Detect which cell encompasses the target text, then output its (X, Y) center coordinate. 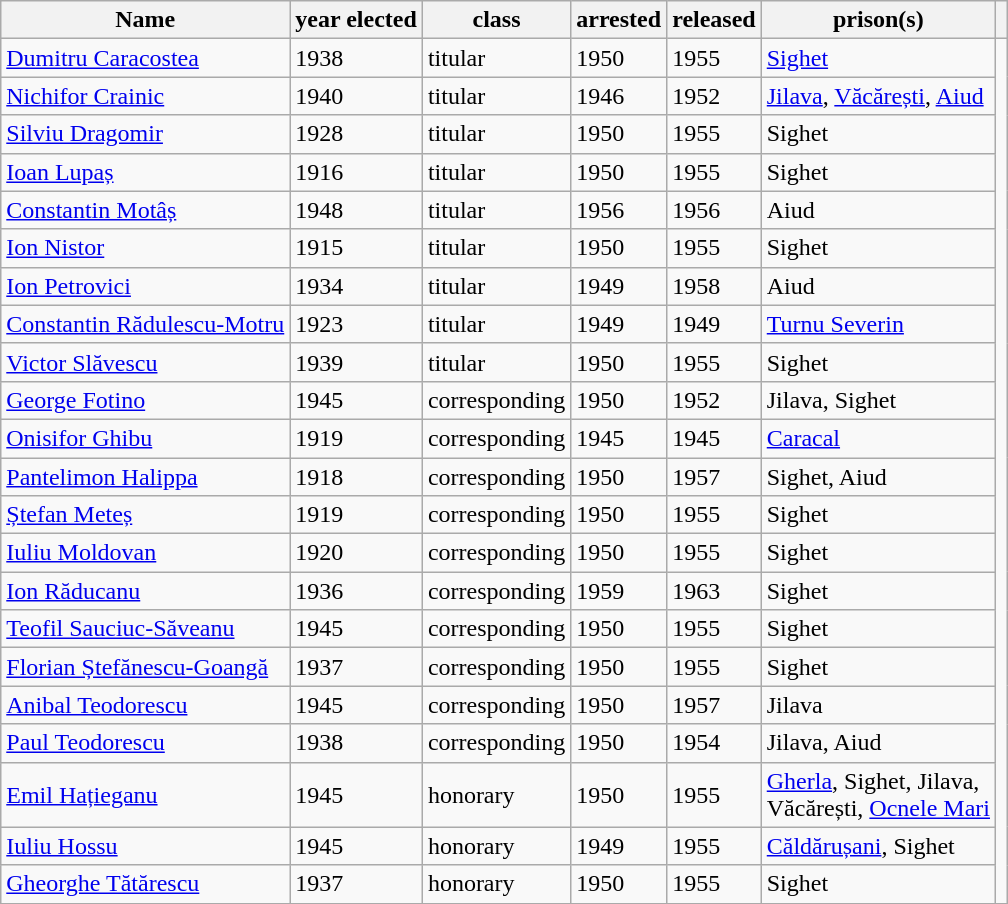
Dumitru Caracostea (146, 58)
Jilava, Văcărești, Aiud (878, 96)
Ion Petrovici (146, 286)
Teofil Sauciuc-Săveanu (146, 629)
Gherla, Sighet, Jilava,Văcărești, Ocnele Mari (878, 794)
Iuliu Moldovan (146, 553)
1959 (619, 591)
1940 (356, 96)
Iuliu Hossu (146, 846)
Turnu Severin (878, 324)
1936 (356, 591)
Victor Slăvescu (146, 362)
Name (146, 20)
Ion Nistor (146, 248)
Pantelimon Halippa (146, 477)
Ioan Lupaș (146, 172)
1923 (356, 324)
Jilava (878, 705)
Onisifor Ghibu (146, 438)
Ștefan Meteș (146, 515)
year elected (356, 20)
1934 (356, 286)
Caracal (878, 438)
released (714, 20)
Paul Teodorescu (146, 743)
Jilava, Aiud (878, 743)
Sighet, Aiud (878, 477)
Silviu Dragomir (146, 134)
1928 (356, 134)
Nichifor Crainic (146, 96)
Jilava, Sighet (878, 400)
Emil Hațieganu (146, 794)
Constantin Rădulescu-Motru (146, 324)
prison(s) (878, 20)
Constantin Motâș (146, 210)
Gheorghe Tătărescu (146, 884)
1946 (619, 96)
class (496, 20)
George Fotino (146, 400)
Ion Răducanu (146, 591)
1948 (356, 210)
Florian Ștefănescu-Goangă (146, 667)
1939 (356, 362)
Căldărușani, Sighet (878, 846)
1915 (356, 248)
Anibal Teodorescu (146, 705)
1916 (356, 172)
1920 (356, 553)
arrested (619, 20)
1918 (356, 477)
1963 (714, 591)
1954 (714, 743)
1958 (714, 286)
